Extract the [x, y] coordinate from the center of the cell holding the provided text.  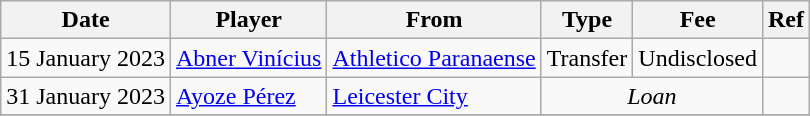
Type [587, 20]
Ref [786, 20]
Transfer [587, 58]
Abner Vinícius [248, 58]
Fee [698, 20]
Loan [652, 96]
Ayoze Pérez [248, 96]
31 January 2023 [86, 96]
Undisclosed [698, 58]
Athletico Paranaense [434, 58]
Player [248, 20]
Date [86, 20]
Leicester City [434, 96]
15 January 2023 [86, 58]
From [434, 20]
